Find where the given text appears and provide that cell's center as [X, Y] coordinate. 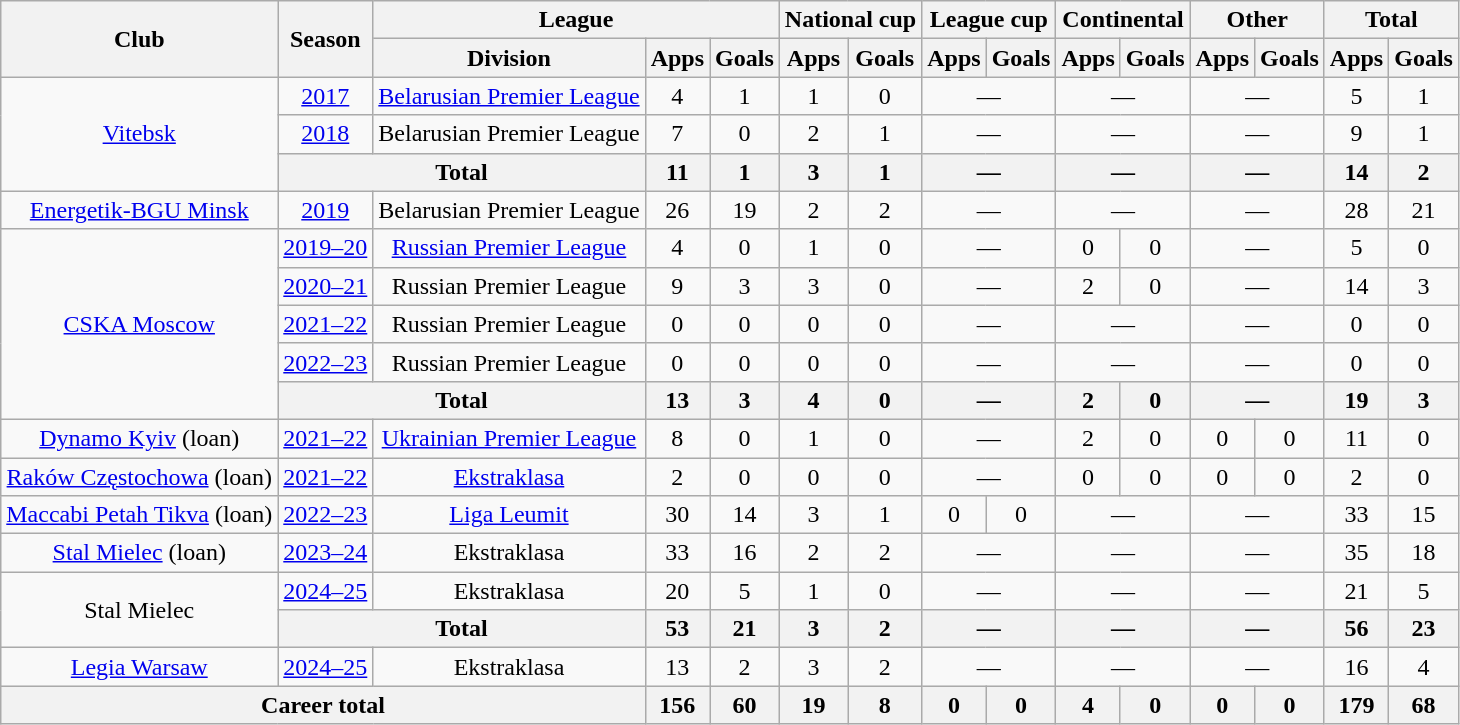
Vitebsk [140, 134]
Stal Mielec (loan) [140, 553]
2018 [326, 134]
2017 [326, 96]
2020–21 [326, 286]
18 [1424, 553]
23 [1424, 629]
68 [1424, 705]
Division [509, 58]
7 [677, 134]
National cup [850, 20]
Other [1257, 20]
Energetik-BGU Minsk [140, 210]
Continental [1123, 20]
Career total [323, 705]
26 [677, 210]
CSKA Moscow [140, 324]
Dynamo Kyiv (loan) [140, 438]
35 [1356, 553]
League [576, 20]
Raków Częstochowa (loan) [140, 477]
Legia Warsaw [140, 667]
Season [326, 39]
53 [677, 629]
15 [1424, 515]
20 [677, 591]
30 [677, 515]
179 [1356, 705]
Ukrainian Premier League [509, 438]
60 [745, 705]
2019–20 [326, 248]
Club [140, 39]
28 [1356, 210]
2019 [326, 210]
2023–24 [326, 553]
Liga Leumit [509, 515]
Stal Mielec [140, 610]
156 [677, 705]
56 [1356, 629]
Maccabi Petah Tikva (loan) [140, 515]
League cup [989, 20]
